Find where the given text appears and provide that cell's center as (X, Y) coordinate. 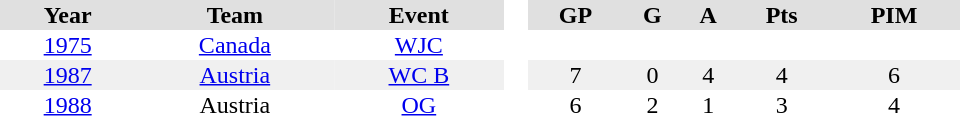
Year (68, 15)
Event (418, 15)
GP (575, 15)
7 (575, 75)
1987 (68, 75)
Canada (234, 45)
OG (418, 105)
2 (653, 105)
1975 (68, 45)
1 (708, 105)
WJC (418, 45)
G (653, 15)
Pts (782, 15)
0 (653, 75)
WC B (418, 75)
PIM (894, 15)
3 (782, 105)
1988 (68, 105)
Team (234, 15)
A (708, 15)
